Pinpoint the cell where the given text exists, returning its [X, Y] midpoint coordinate. 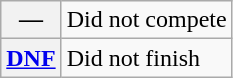
— [31, 20]
Did not compete [146, 20]
DNF [31, 58]
Did not finish [146, 58]
